Capture the cell that displays the provided text and extract its [X, Y] central coordinate. 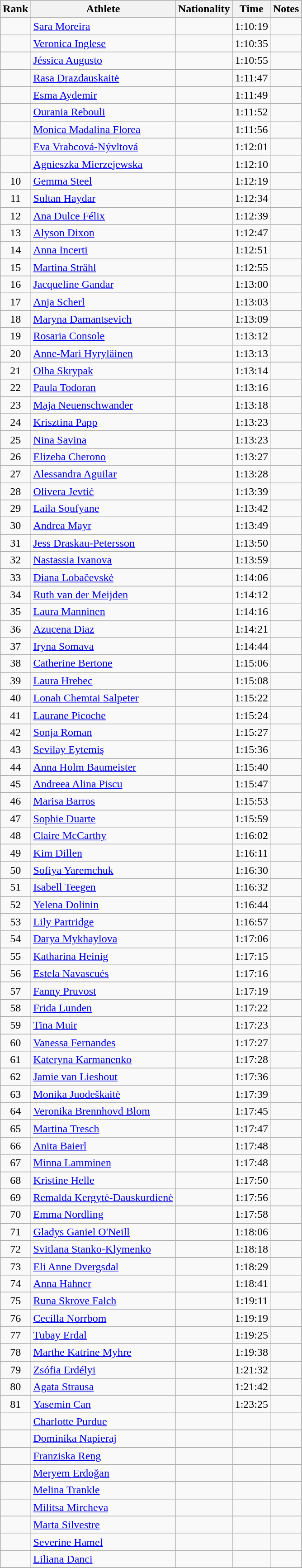
52 [15, 905]
67 [15, 1163]
Anja Scherl [103, 302]
Alessandra Aguilar [103, 474]
1:10:35 [251, 43]
62 [15, 1077]
Ruth van der Meijden [103, 595]
1:17:15 [251, 956]
Anna Incerti [103, 250]
1:19:19 [251, 1318]
1:17:36 [251, 1077]
1:17:58 [251, 1215]
1:18:41 [251, 1283]
Melina Trankle [103, 1490]
Severine Hamel [103, 1542]
Rasa Drazdauskaitė [103, 78]
1:10:55 [251, 61]
1:16:32 [251, 887]
1:17:16 [251, 973]
44 [15, 767]
1:19:38 [251, 1353]
Nationality [204, 9]
Catherine Bertone [103, 663]
73 [15, 1266]
Katharina Heinig [103, 956]
Elizeba Cherono [103, 457]
61 [15, 1060]
1:12:55 [251, 267]
49 [15, 853]
Sonja Roman [103, 732]
Laura Manninen [103, 612]
58 [15, 1008]
16 [15, 285]
Time [251, 9]
Claire McCarthy [103, 836]
1:16:11 [251, 853]
1:11:49 [251, 95]
Lonah Chemtai Salpeter [103, 698]
Agata Strausa [103, 1387]
23 [15, 405]
41 [15, 715]
Darya Mykhaylova [103, 939]
1:14:12 [251, 595]
17 [15, 302]
1:15:22 [251, 698]
Eli Anne Dvergsdal [103, 1266]
1:16:02 [251, 836]
Svitlana Stanko-Klymenko [103, 1249]
72 [15, 1249]
Meryem Erdoğan [103, 1473]
1:17:27 [251, 1042]
Krisztina Papp [103, 422]
1:17:23 [251, 1025]
71 [15, 1232]
55 [15, 956]
Agnieszka Mierzejewska [103, 164]
Runa Skrove Falch [103, 1301]
Gemma Steel [103, 181]
13 [15, 233]
75 [15, 1301]
1:12:47 [251, 233]
1:15:24 [251, 715]
Estela Navascués [103, 973]
1:13:18 [251, 405]
79 [15, 1370]
12 [15, 216]
32 [15, 560]
Notes [286, 9]
1:17:45 [251, 1111]
Sevilay Eytemiş [103, 749]
1:15:08 [251, 681]
Anne-Mari Hyryläinen [103, 353]
15 [15, 267]
21 [15, 371]
Veronica Inglese [103, 43]
14 [15, 250]
1:15:06 [251, 663]
Martina Strähl [103, 267]
1:23:25 [251, 1404]
70 [15, 1215]
Fanny Pruvost [103, 991]
Jess Draskau-Petersson [103, 543]
Lily Partridge [103, 922]
53 [15, 922]
1:19:11 [251, 1301]
39 [15, 681]
Gladys Ganiel O'Neill [103, 1232]
1:16:44 [251, 905]
19 [15, 336]
Sophie Duarte [103, 819]
1:15:36 [251, 749]
59 [15, 1025]
Vanessa Fernandes [103, 1042]
Paula Todoran [103, 388]
1:18:29 [251, 1266]
Maja Neuenschwander [103, 405]
1:13:00 [251, 285]
1:15:27 [251, 732]
Diana Lobačevskė [103, 577]
Tina Muir [103, 1025]
Sofiya Yaremchuk [103, 870]
Sara Moreira [103, 26]
1:14:21 [251, 629]
1:17:19 [251, 991]
1:17:50 [251, 1180]
Franziska Reng [103, 1456]
56 [15, 973]
Rosaria Console [103, 336]
1:13:12 [251, 336]
Kristine Helle [103, 1180]
Olha Skrypak [103, 371]
51 [15, 887]
Sultan Haydar [103, 198]
1:11:47 [251, 78]
1:16:57 [251, 922]
10 [15, 181]
18 [15, 319]
Tubay Erdal [103, 1335]
1:14:44 [251, 646]
Martina Tresch [103, 1129]
64 [15, 1111]
Monica Madalina Florea [103, 129]
1:17:06 [251, 939]
24 [15, 422]
Andreea Alina Piscu [103, 784]
Jéssica Augusto [103, 61]
Anita Baierl [103, 1146]
66 [15, 1146]
Liliana Danci [103, 1559]
50 [15, 870]
Veronika Brennhovd Blom [103, 1111]
69 [15, 1197]
1:14:16 [251, 612]
1:13:28 [251, 474]
36 [15, 629]
Marthe Katrine Myhre [103, 1353]
Isabell Teegen [103, 887]
45 [15, 784]
34 [15, 595]
29 [15, 509]
Yasemin Can [103, 1404]
1:17:39 [251, 1094]
1:18:06 [251, 1232]
1:13:14 [251, 371]
Remalda Kergytė-Dauskurdienė [103, 1197]
1:17:22 [251, 1008]
Anna Hahner [103, 1283]
1:21:42 [251, 1387]
Marisa Barros [103, 801]
57 [15, 991]
Iryna Somava [103, 646]
1:11:52 [251, 112]
1:13:03 [251, 302]
1:13:49 [251, 526]
1:17:47 [251, 1129]
1:13:59 [251, 560]
74 [15, 1283]
Olivera Jevtić [103, 491]
Minna Lamminen [103, 1163]
1:15:47 [251, 784]
1:12:10 [251, 164]
1:13:16 [251, 388]
1:19:25 [251, 1335]
1:13:42 [251, 509]
27 [15, 474]
1:13:27 [251, 457]
1:13:39 [251, 491]
1:18:18 [251, 1249]
25 [15, 439]
Kim Dillen [103, 853]
Rank [15, 9]
Andrea Mayr [103, 526]
38 [15, 663]
76 [15, 1318]
48 [15, 836]
Kateryna Karmanenko [103, 1060]
Zsófia Erdélyi [103, 1370]
40 [15, 698]
Laura Hrebec [103, 681]
1:15:59 [251, 819]
Nina Savina [103, 439]
1:15:40 [251, 767]
20 [15, 353]
Laila Soufyane [103, 509]
1:15:53 [251, 801]
65 [15, 1129]
Azucena Diaz [103, 629]
60 [15, 1042]
1:17:56 [251, 1197]
1:11:56 [251, 129]
68 [15, 1180]
Charlotte Purdue [103, 1421]
Ana Dulce Félix [103, 216]
28 [15, 491]
63 [15, 1094]
Marta Silvestre [103, 1525]
Frida Lunden [103, 1008]
Jamie van Lieshout [103, 1077]
22 [15, 388]
30 [15, 526]
Monika Juodeškaitė [103, 1094]
11 [15, 198]
1:13:50 [251, 543]
1:12:51 [251, 250]
33 [15, 577]
1:10:19 [251, 26]
80 [15, 1387]
1:12:19 [251, 181]
Nastassia Ivanova [103, 560]
Athlete [103, 9]
Esma Aydemir [103, 95]
26 [15, 457]
47 [15, 819]
43 [15, 749]
81 [15, 1404]
Dominika Napieraj [103, 1439]
37 [15, 646]
Anna Holm Baumeister [103, 767]
78 [15, 1353]
31 [15, 543]
1:13:13 [251, 353]
1:21:32 [251, 1370]
1:12:39 [251, 216]
35 [15, 612]
Cecilla Norrbom [103, 1318]
1:17:28 [251, 1060]
42 [15, 732]
Ourania Rebouli [103, 112]
1:16:30 [251, 870]
Alyson Dixon [103, 233]
Eva Vrabcová-Nývltová [103, 147]
Maryna Damantsevich [103, 319]
Emma Nordling [103, 1215]
Yelena Dolinin [103, 905]
1:12:01 [251, 147]
46 [15, 801]
Laurane Picoche [103, 715]
Militsa Mircheva [103, 1507]
1:12:34 [251, 198]
54 [15, 939]
1:13:09 [251, 319]
1:14:06 [251, 577]
77 [15, 1335]
Jacqueline Gandar [103, 285]
